Return (X, Y) of the center of cell containing provided text 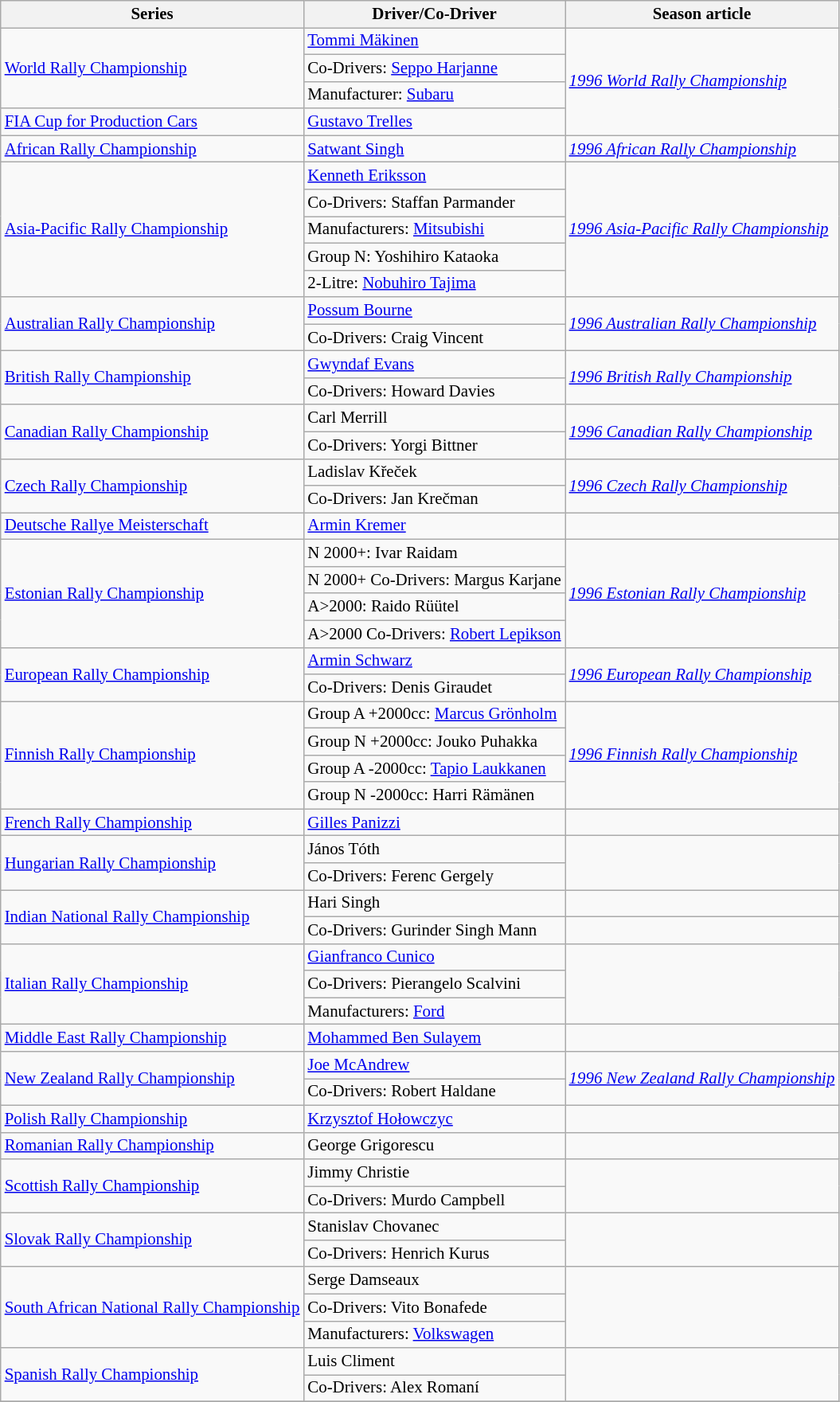
A>2000 Co-Drivers: Robert Lepikson (434, 634)
1996 New Zealand Rally Championship (702, 1079)
New Zealand Rally Championship (153, 1079)
Group N: Yoshihiro Kataoka (434, 256)
World Rally Championship (153, 68)
Ladislav Křeček (434, 472)
Armin Schwarz (434, 661)
Luis Climent (434, 1361)
Finnish Rally Championship (153, 755)
Stanislav Chovanec (434, 1227)
Hungarian Rally Championship (153, 863)
Romanian Rally Championship (153, 1146)
Deutsche Rallye Meisterschaft (153, 526)
Co-Drivers: Henrich Kurus (434, 1253)
Gianfranco Cunico (434, 957)
Italian Rally Championship (153, 984)
Co-Drivers: Denis Giraudet (434, 688)
Tommi Mäkinen (434, 41)
1996 European Rally Championship (702, 674)
Manufacturers: Ford (434, 1011)
1996 Estonian Rally Championship (702, 594)
Group N +2000cc: Jouko Puhakka (434, 741)
A>2000: Raido Rüütel (434, 607)
1996 Asia-Pacific Rally Championship (702, 229)
2-Litre: Nobuhiro Tajima (434, 283)
1996 Finnish Rally Championship (702, 755)
European Rally Championship (153, 674)
Estonian Rally Championship (153, 594)
Driver/Co-Driver (434, 14)
Mohammed Ben Sulayem (434, 1038)
Co-Drivers: Yorgi Bittner (434, 445)
Slovak Rally Championship (153, 1240)
Australian Rally Championship (153, 324)
Co-Drivers: Ferenc Gergely (434, 877)
Series (153, 14)
Joe McAndrew (434, 1065)
Co-Drivers: Staffan Parmander (434, 203)
Krzysztof Hołowczyc (434, 1119)
Co-Drivers: Seppo Harjanne (434, 68)
Armin Kremer (434, 526)
1996 British Rally Championship (702, 378)
Czech Rally Championship (153, 486)
Co-Drivers: Pierangelo Scalvini (434, 984)
Co-Drivers: Craig Vincent (434, 338)
Manufacturers: Volkswagen (434, 1334)
1996 African Rally Championship (702, 149)
Gustavo Trelles (434, 122)
N 2000+ Co-Drivers: Margus Karjane (434, 580)
Co-Drivers: Jan Krečman (434, 499)
Gilles Panizzi (434, 822)
Co-Drivers: Vito Bonafede (434, 1307)
Jimmy Christie (434, 1173)
1996 Czech Rally Championship (702, 486)
Asia-Pacific Rally Championship (153, 229)
Group A +2000cc: Marcus Grönholm (434, 715)
Possum Bourne (434, 310)
Scottish Rally Championship (153, 1186)
1996 World Rally Championship (702, 81)
South African National Rally Championship (153, 1307)
Canadian Rally Championship (153, 432)
Group N -2000cc: Harri Rämänen (434, 795)
János Tóth (434, 849)
Co-Drivers: Robert Haldane (434, 1092)
Hari Singh (434, 904)
Spanish Rally Championship (153, 1375)
French Rally Championship (153, 822)
Manufacturers: Mitsubishi (434, 229)
Co-Drivers: Murdo Campbell (434, 1200)
1996 Canadian Rally Championship (702, 432)
British Rally Championship (153, 378)
Polish Rally Championship (153, 1119)
Season article (702, 14)
Co-Drivers: Gurinder Singh Mann (434, 930)
Carl Merrill (434, 418)
Kenneth Eriksson (434, 176)
Group A -2000cc: Tapio Laukkanen (434, 768)
N 2000+: Ivar Raidam (434, 553)
African Rally Championship (153, 149)
Middle East Rally Championship (153, 1038)
FIA Cup for Production Cars (153, 122)
Manufacturer: Subaru (434, 95)
Indian National Rally Championship (153, 917)
Co-Drivers: Howard Davies (434, 391)
Co-Drivers: Alex Romaní (434, 1388)
Serge Damseaux (434, 1280)
George Grigorescu (434, 1146)
1996 Australian Rally Championship (702, 324)
Satwant Singh (434, 149)
Gwyndaf Evans (434, 365)
